Search for the cell housing the specified text and yield its (x, y) center coordinate. 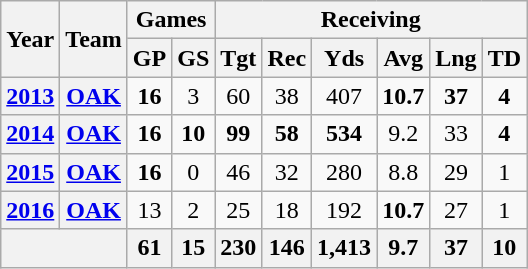
Tgt (238, 58)
18 (287, 210)
1,413 (344, 248)
Lng (456, 58)
2016 (30, 210)
33 (456, 134)
9.7 (404, 248)
61 (149, 248)
Year (30, 39)
230 (238, 248)
27 (456, 210)
2015 (30, 172)
3 (194, 96)
38 (287, 96)
Team (94, 39)
TD (504, 58)
99 (238, 134)
29 (456, 172)
60 (238, 96)
Games (170, 20)
Rec (287, 58)
25 (238, 210)
280 (344, 172)
GS (194, 58)
GP (149, 58)
Receiving (371, 20)
32 (287, 172)
2013 (30, 96)
0 (194, 172)
9.2 (404, 134)
534 (344, 134)
2 (194, 210)
407 (344, 96)
8.8 (404, 172)
Yds (344, 58)
146 (287, 248)
13 (149, 210)
Avg (404, 58)
58 (287, 134)
15 (194, 248)
2014 (30, 134)
192 (344, 210)
46 (238, 172)
